Scan for the cell matching the given text and deliver its (X, Y) coordinate at center. 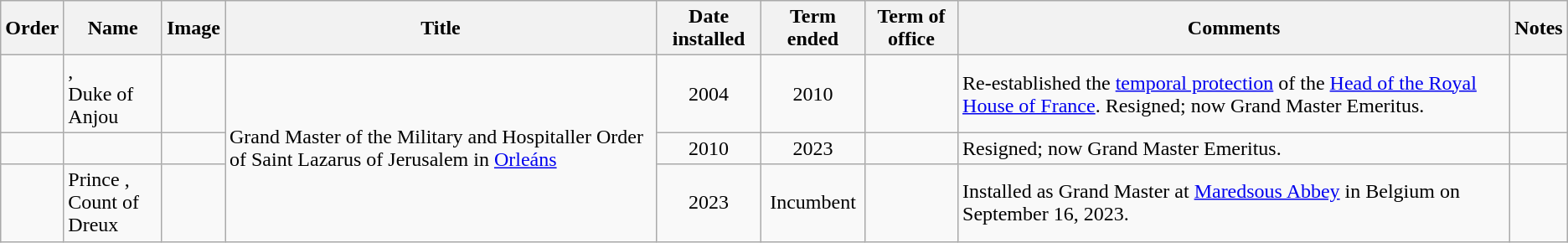
Incumbent (813, 203)
Re-established the temporal protection of the Head of the Royal House of France. Resigned; now Grand Master Emeritus. (1235, 94)
Resigned; now Grand Master Emeritus. (1235, 148)
Grand Master of the Military and Hospitaller Order of Saint Lazarus of Jerusalem in Orleáns (441, 148)
Notes (1539, 28)
Order (32, 28)
Installed as Grand Master at Maredsous Abbey in Belgium on September 16, 2023. (1235, 203)
Title (441, 28)
Image (193, 28)
Date installed (709, 28)
Comments (1235, 28)
Name (113, 28)
Term ended (813, 28)
2004 (709, 94)
Prince ,Count of Dreux (113, 203)
Term of office (911, 28)
,Duke of Anjou (113, 94)
